Provide the (X, Y) coordinate of the cell's center where the given text is located.  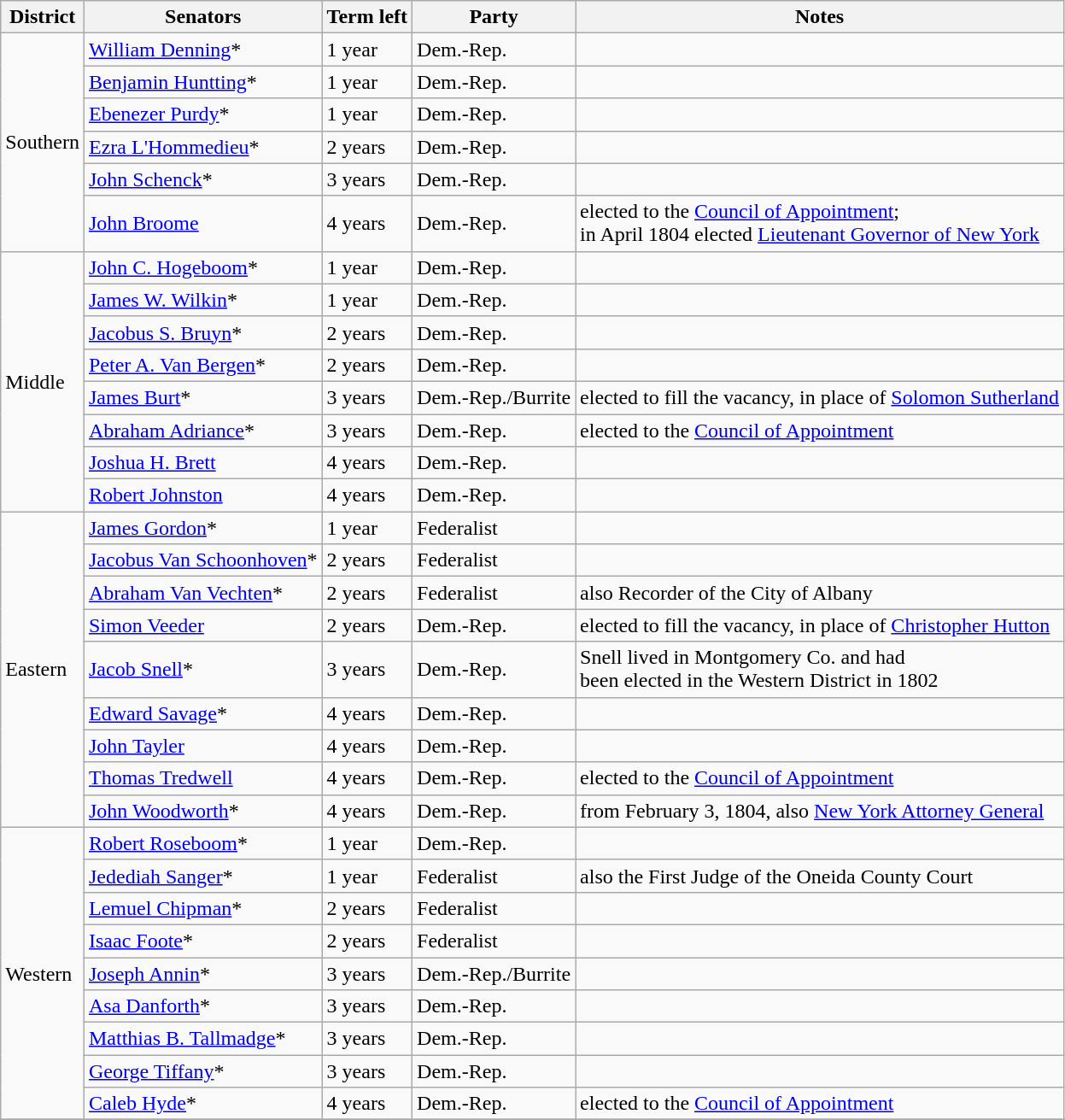
James W. Wilkin* (203, 300)
Ezra L'Hommedieu* (203, 147)
Robert Johnston (203, 495)
John Broome (203, 224)
Joseph Annin* (203, 973)
George Tiffany* (203, 1071)
Jacobus Van Schoonhoven* (203, 560)
Abraham Adriance* (203, 430)
Caleb Hyde* (203, 1104)
Notes (820, 17)
Simon Veeder (203, 625)
Isaac Foote* (203, 941)
Benjamin Huntting* (203, 82)
Jacob Snell* (203, 670)
Jedediah Sanger* (203, 876)
also Recorder of the City of Albany (820, 593)
John Tayler (203, 746)
from February 3, 1804, also New York Attorney General (820, 811)
Lemuel Chipman* (203, 908)
Thomas Tredwell (203, 778)
Middle (43, 381)
Party (494, 17)
Eastern (43, 670)
Edward Savage* (203, 713)
District (43, 17)
Matthias B. Tallmadge* (203, 1039)
John Schenck* (203, 179)
Abraham Van Vechten* (203, 593)
Snell lived in Montgomery Co. and had been elected in the Western District in 1802 (820, 670)
Asa Danforth* (203, 1006)
also the First Judge of the Oneida County Court (820, 876)
elected to fill the vacancy, in place of Christopher Hutton (820, 625)
William Denning* (203, 50)
Southern (43, 142)
Jacobus S. Bruyn* (203, 332)
James Burt* (203, 397)
John Woodworth* (203, 811)
James Gordon* (203, 528)
Peter A. Van Bergen* (203, 365)
Joshua H. Brett (203, 463)
John C. Hogeboom* (203, 267)
Senators (203, 17)
Western (43, 974)
elected to fill the vacancy, in place of Solomon Sutherland (820, 397)
Robert Roseboom* (203, 843)
Ebenezer Purdy* (203, 114)
Term left (367, 17)
elected to the Council of Appointment; in April 1804 elected Lieutenant Governor of New York (820, 224)
